From the cell containing the given text, extract its center point as [X, Y] coordinate. 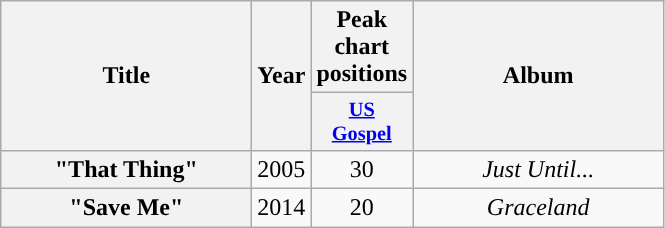
USGospel [362, 122]
20 [362, 208]
Just Until... [538, 169]
2005 [282, 169]
"Save Me" [126, 208]
2014 [282, 208]
Title [126, 76]
"That Thing" [126, 169]
30 [362, 169]
Album [538, 76]
Year [282, 76]
Graceland [538, 208]
Peakchartpositions [362, 47]
